Find where the given text appears and provide that cell's center as (x, y) coordinate. 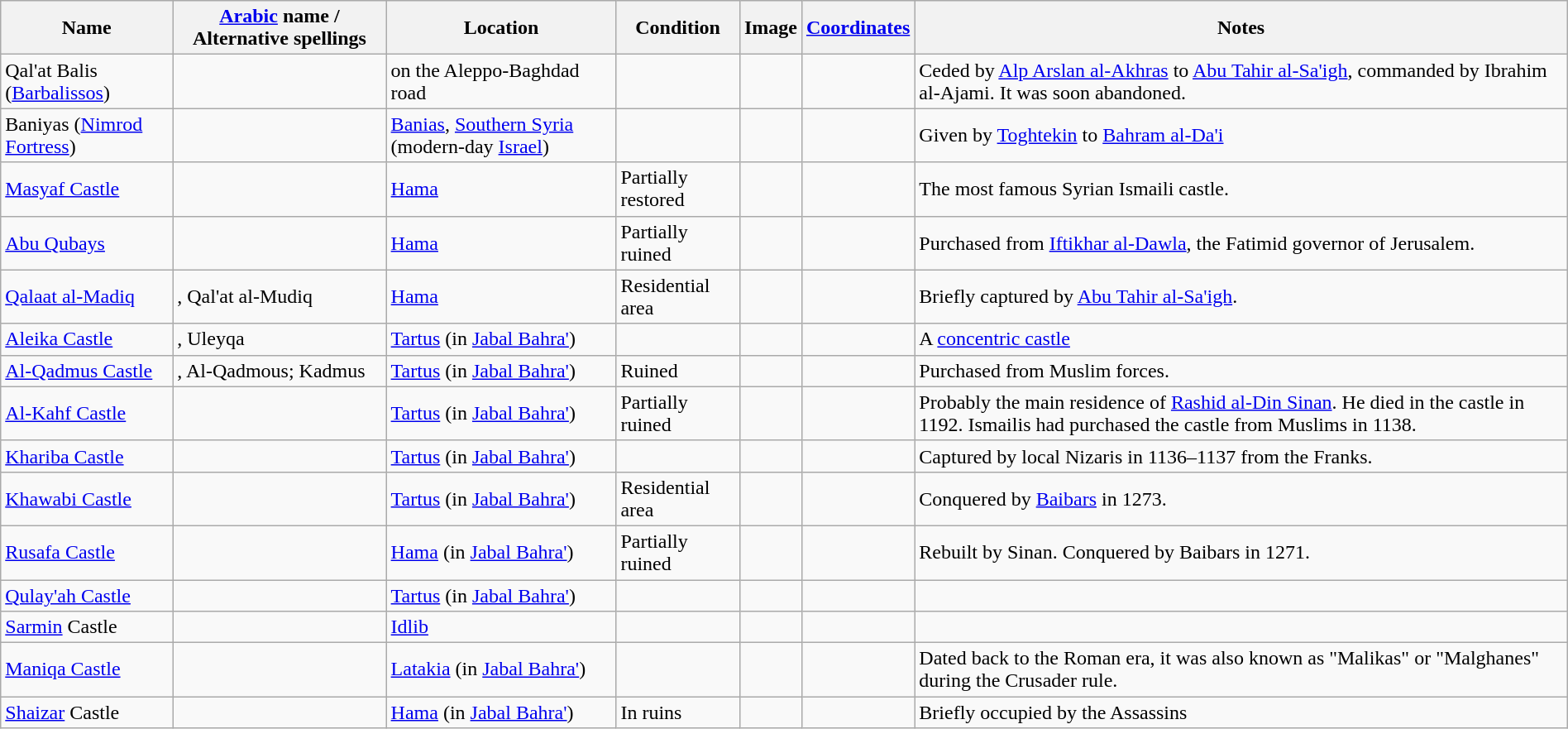
Abu Qubays (87, 243)
Shaizar Castle (87, 712)
Qulay'ah Castle (87, 595)
Qalaat al-Madiq (87, 296)
Given by Toghtekin to Bahram al-Da'i (1241, 136)
Image (771, 28)
Qal'at Balis (Barbalissos) (87, 81)
Purchased from Muslim forces. (1241, 371)
, Qal'at al-Mudiq (280, 296)
Arabic name / Alternative spellings (280, 28)
Captured by local Nizaris in 1136–1137 from the Franks. (1241, 456)
Masyaf Castle (87, 189)
Rebuilt by Sinan. Conquered by Baibars in 1271. (1241, 553)
Latakia (in Jabal Bahra') (501, 670)
Location (501, 28)
In ruins (678, 712)
The most famous Syrian Ismaili castle. (1241, 189)
Dated back to the Roman era, it was also known as "Malikas" or "Malghanes" during the Crusader rule. (1241, 670)
Probably the main residence of Rashid al-Din Sinan. He died in the castle in 1192. Ismailis had purchased the castle from Muslims in 1138. (1241, 414)
, Uleyqa (280, 339)
Banias, Southern Syria (modern-day Israel) (501, 136)
Sarmin Castle (87, 627)
on the Aleppo-Baghdad road (501, 81)
Maniqa Castle (87, 670)
A concentric castle (1241, 339)
Briefly captured by Abu Tahir al-Sa'igh. (1241, 296)
, Al-Qadmous; Kadmus (280, 371)
Purchased from Iftikhar al-Dawla, the Fatimid governor of Jerusalem. (1241, 243)
Ceded by Alp Arslan al-Akhras to Abu Tahir al-Sa'igh, commanded by Ibrahim al-Ajami. It was soon abandoned. (1241, 81)
Condition (678, 28)
Briefly occupied by the Assassins (1241, 712)
Coordinates (858, 28)
Khawabi Castle (87, 498)
Khariba Castle (87, 456)
Ruined (678, 371)
Al-Qadmus Castle (87, 371)
Idlib (501, 627)
Aleika Castle (87, 339)
Conquered by Baibars in 1273. (1241, 498)
Name (87, 28)
Rusafa Castle (87, 553)
Partially restored (678, 189)
Al-Kahf Castle (87, 414)
Notes (1241, 28)
Baniyas (Nimrod Fortress) (87, 136)
